Search for the cell housing the specified text and yield its (X, Y) center coordinate. 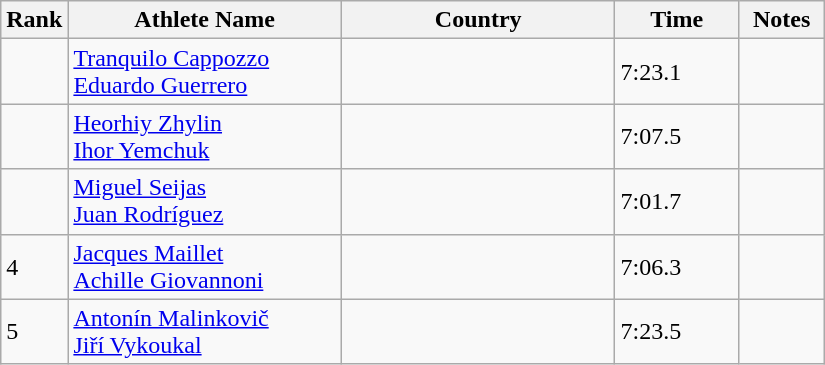
Jacques MailletAchille Giovannoni (205, 266)
Country (478, 20)
Miguel SeijasJuan Rodríguez (205, 202)
Antonín MalinkovičJiří Vykoukal (205, 332)
7:07.5 (677, 136)
7:06.3 (677, 266)
Heorhiy ZhylinIhor Yemchuk (205, 136)
Rank (34, 20)
7:23.1 (677, 72)
4 (34, 266)
Notes (782, 20)
5 (34, 332)
Tranquilo CappozzoEduardo Guerrero (205, 72)
Time (677, 20)
7:01.7 (677, 202)
Athlete Name (205, 20)
7:23.5 (677, 332)
